Determine the [x, y] coordinate at the center of the cell enclosing the given text.  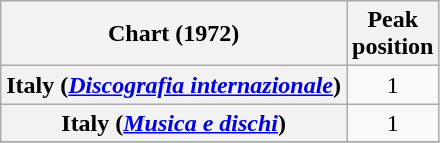
Peakposition [392, 34]
Italy (Musica e dischi) [174, 123]
Chart (1972) [174, 34]
Italy (Discografia internazionale) [174, 85]
